Identify which cell holds the provided text, then report its (x, y) central coordinate. 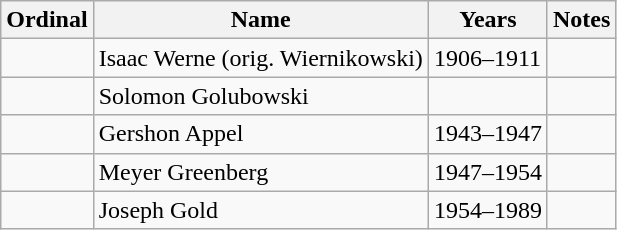
Isaac Werne (orig. Wiernikowski) (260, 58)
1954–1989 (488, 210)
Name (260, 20)
Gershon Appel (260, 134)
1906–1911 (488, 58)
Solomon Golubowski (260, 96)
1947–1954 (488, 172)
Years (488, 20)
1943–1947 (488, 134)
Notes (581, 20)
Joseph Gold (260, 210)
Meyer Greenberg (260, 172)
Ordinal (47, 20)
